Return the [X, Y] coordinate for the center point of the cell that contains the specified text.  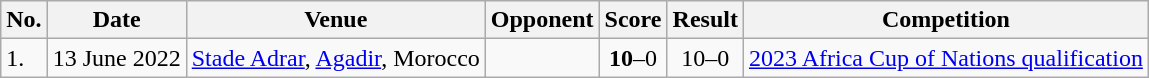
Score [633, 20]
Competition [946, 20]
Stade Adrar, Agadir, Morocco [336, 58]
Date [116, 20]
Result [705, 20]
Venue [336, 20]
2023 Africa Cup of Nations qualification [946, 58]
1. [24, 58]
Opponent [542, 20]
13 June 2022 [116, 58]
No. [24, 20]
